Scan for the cell matching the given text and deliver its [X, Y] coordinate at center. 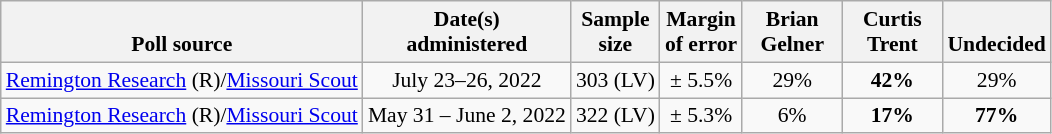
Date(s)administered [467, 32]
Poll source [182, 32]
322 (LV) [616, 116]
± 5.5% [701, 80]
CurtisTrent [892, 32]
Undecided [996, 32]
42% [892, 80]
17% [892, 116]
77% [996, 116]
Marginof error [701, 32]
May 31 – June 2, 2022 [467, 116]
± 5.3% [701, 116]
303 (LV) [616, 80]
6% [792, 116]
Samplesize [616, 32]
July 23–26, 2022 [467, 80]
BrianGelner [792, 32]
